Return the [x, y] coordinate for the center point of the cell that contains the specified text.  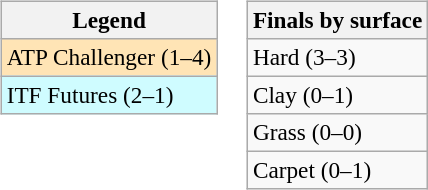
Carpet (0–1) [337, 171]
Legend [108, 20]
Hard (3–3) [337, 57]
ATP Challenger (1–4) [108, 57]
Grass (0–0) [337, 133]
ITF Futures (2–1) [108, 95]
Finals by surface [337, 20]
Clay (0–1) [337, 95]
